Identify which cell holds the provided text, then report its [X, Y] central coordinate. 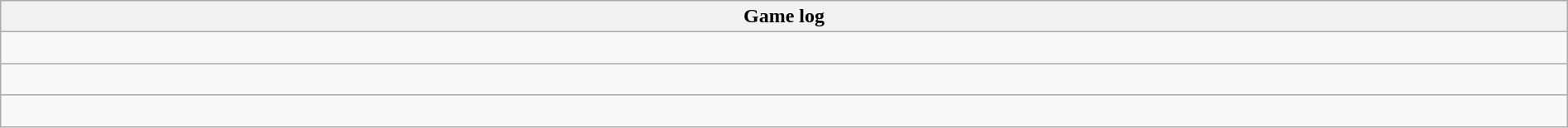
Game log [784, 17]
